Identify which cell holds the provided text, then report its [X, Y] central coordinate. 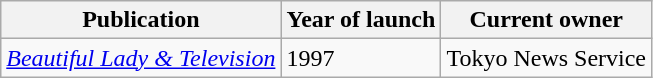
Current owner [546, 20]
Publication [141, 20]
Beautiful Lady & Television [141, 58]
Tokyo News Service [546, 58]
1997 [361, 58]
Year of launch [361, 20]
